Detect which cell encompasses the target text, then output its (x, y) center coordinate. 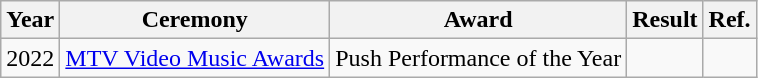
Award (478, 20)
Year (30, 20)
2022 (30, 58)
Ref. (730, 20)
Ceremony (195, 20)
MTV Video Music Awards (195, 58)
Push Performance of the Year (478, 58)
Result (665, 20)
